Locate the cell with the specified text and output its (X, Y) center coordinate. 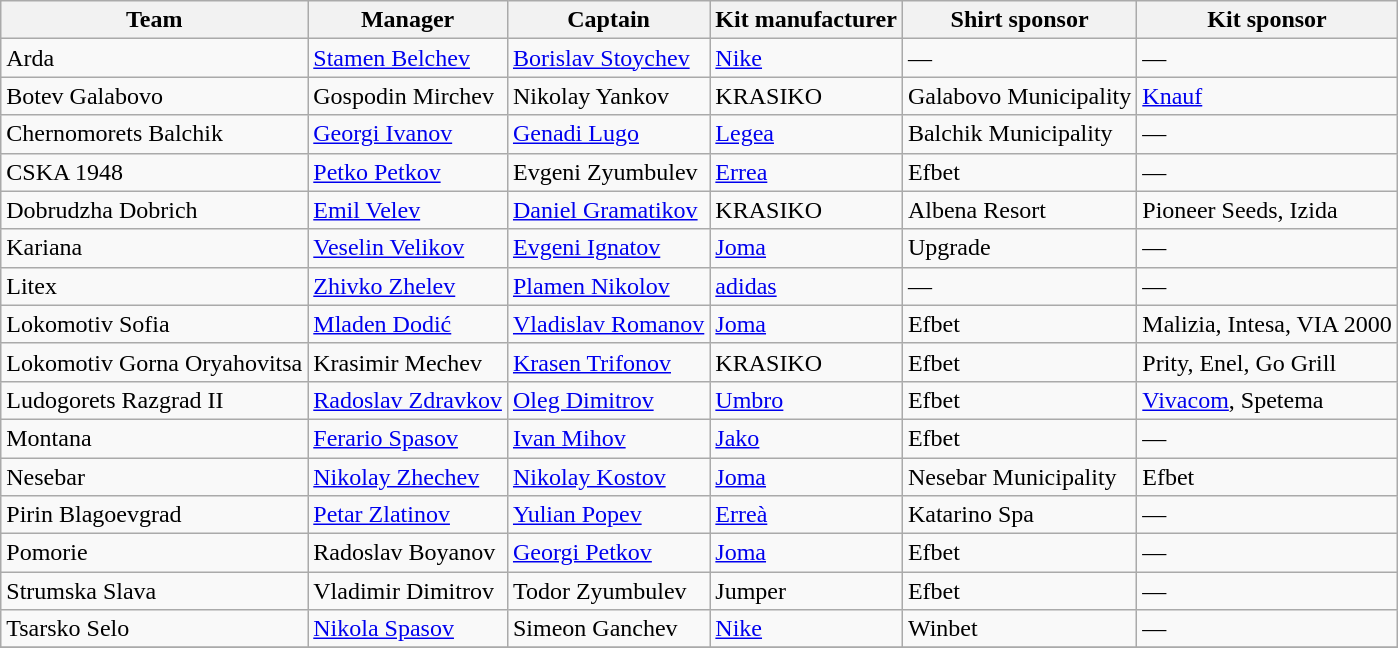
Strumska Slava (154, 591)
Errea (806, 172)
Pioneer Seeds, Izida (1268, 210)
Botev Galabovo (154, 96)
Evgeni Ignatov (608, 248)
Vivacom, Spetema (1268, 400)
Petar Zlatinov (408, 515)
Mladen Dodić (408, 324)
Pirin Blagoevgrad (154, 515)
Nikolay Kostov (608, 477)
Kariana (154, 248)
Zhivko Zhelev (408, 286)
Manager (408, 20)
Nikola Spasov (408, 629)
Kit manufacturer (806, 20)
Captain (608, 20)
Stamen Belchev (408, 58)
Vladimir Dimitrov (408, 591)
adidas (806, 286)
Oleg Dimitrov (608, 400)
Radoslav Boyanov (408, 553)
Yulian Popev (608, 515)
Nikolay Yankov (608, 96)
Team (154, 20)
Balchik Municipality (1019, 134)
Kit sponsor (1268, 20)
Galabovo Municipality (1019, 96)
Nikolay Zhechev (408, 477)
Shirt sponsor (1019, 20)
Georgi Petkov (608, 553)
Upgrade (1019, 248)
Malizia, Intesa, VIA 2000 (1268, 324)
Ludogorets Razgrad II (154, 400)
Litex (154, 286)
Albena Resort (1019, 210)
Umbro (806, 400)
Winbet (1019, 629)
Nesebar Municipality (1019, 477)
Evgeni Zyumbulev (608, 172)
Knauf (1268, 96)
Krasimir Mechev (408, 362)
Petko Petkov (408, 172)
Tsarsko Selo (154, 629)
Erreà (806, 515)
Montana (154, 438)
CSKA 1948 (154, 172)
Simeon Ganchev (608, 629)
Arda (154, 58)
Borislav Stoychev (608, 58)
Lokomotiv Gorna Oryahovitsa (154, 362)
Ivan Mihov (608, 438)
Lokomotiv Sofia (154, 324)
Veselin Velikov (408, 248)
Krasen Trifonov (608, 362)
Plamen Nikolov (608, 286)
Pomorie (154, 553)
Jako (806, 438)
Radoslav Zdravkov (408, 400)
Genadi Lugo (608, 134)
Nesebar (154, 477)
Legea (806, 134)
Katarino Spa (1019, 515)
Emil Velev (408, 210)
Georgi Ivanov (408, 134)
Daniel Gramatikov (608, 210)
Prity, Enel, Go Grill (1268, 362)
Ferario Spasov (408, 438)
Todor Zyumbulev (608, 591)
Chernomorets Balchik (154, 134)
Vladislav Romanov (608, 324)
Gospodin Mirchev (408, 96)
Dobrudzha Dobrich (154, 210)
Jumper (806, 591)
